Provide the (X, Y) coordinate of the cell's center where the given text is located.  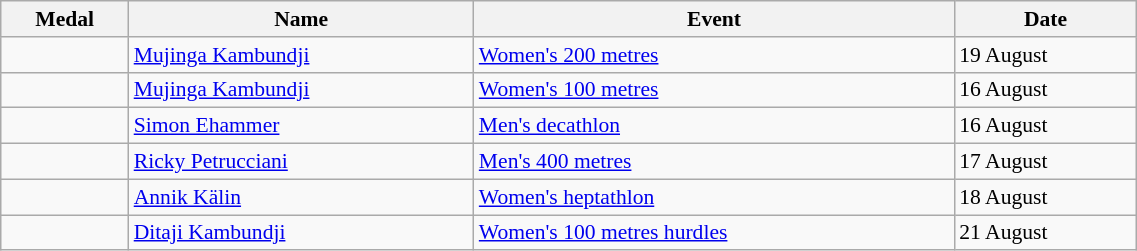
Event (714, 19)
Medal (65, 19)
Date (1046, 19)
Women's 100 metres hurdles (714, 233)
Women's 200 metres (714, 55)
Women's heptathlon (714, 197)
Ricky Petrucciani (302, 162)
19 August (1046, 55)
Annik Kälin (302, 197)
Simon Ehammer (302, 126)
21 August (1046, 233)
18 August (1046, 197)
Ditaji Kambundji (302, 233)
Men's 400 metres (714, 162)
Women's 100 metres (714, 90)
Men's decathlon (714, 126)
Name (302, 19)
17 August (1046, 162)
